For the text-containing cell, return its midpoint in (X, Y) coordinate format. 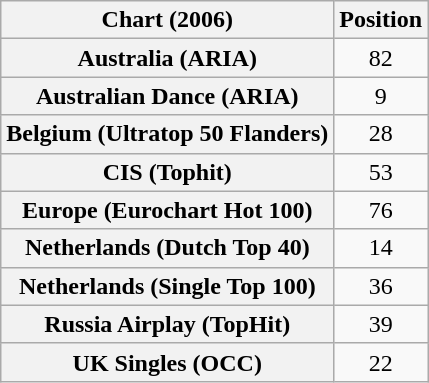
Netherlands (Dutch Top 40) (168, 248)
Russia Airplay (TopHit) (168, 324)
Europe (Eurochart Hot 100) (168, 210)
28 (381, 134)
Australia (ARIA) (168, 58)
82 (381, 58)
22 (381, 362)
39 (381, 324)
36 (381, 286)
CIS (Tophit) (168, 172)
14 (381, 248)
Position (381, 20)
9 (381, 96)
Belgium (Ultratop 50 Flanders) (168, 134)
Chart (2006) (168, 20)
Netherlands (Single Top 100) (168, 286)
Australian Dance (ARIA) (168, 96)
53 (381, 172)
76 (381, 210)
UK Singles (OCC) (168, 362)
